Search for the cell housing the specified text and yield its (X, Y) center coordinate. 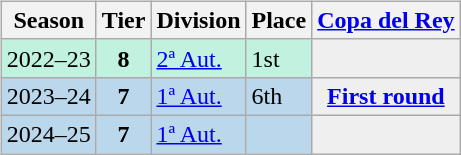
Tier (124, 20)
Division (198, 20)
2ª Aut. (198, 58)
2022–23 (48, 58)
Place (279, 20)
6th (279, 96)
Season (48, 20)
First round (386, 96)
2024–25 (48, 134)
Copa del Rey (386, 20)
8 (124, 58)
1st (279, 58)
2023–24 (48, 96)
